Locate the cell with the specified text and output its (x, y) center coordinate. 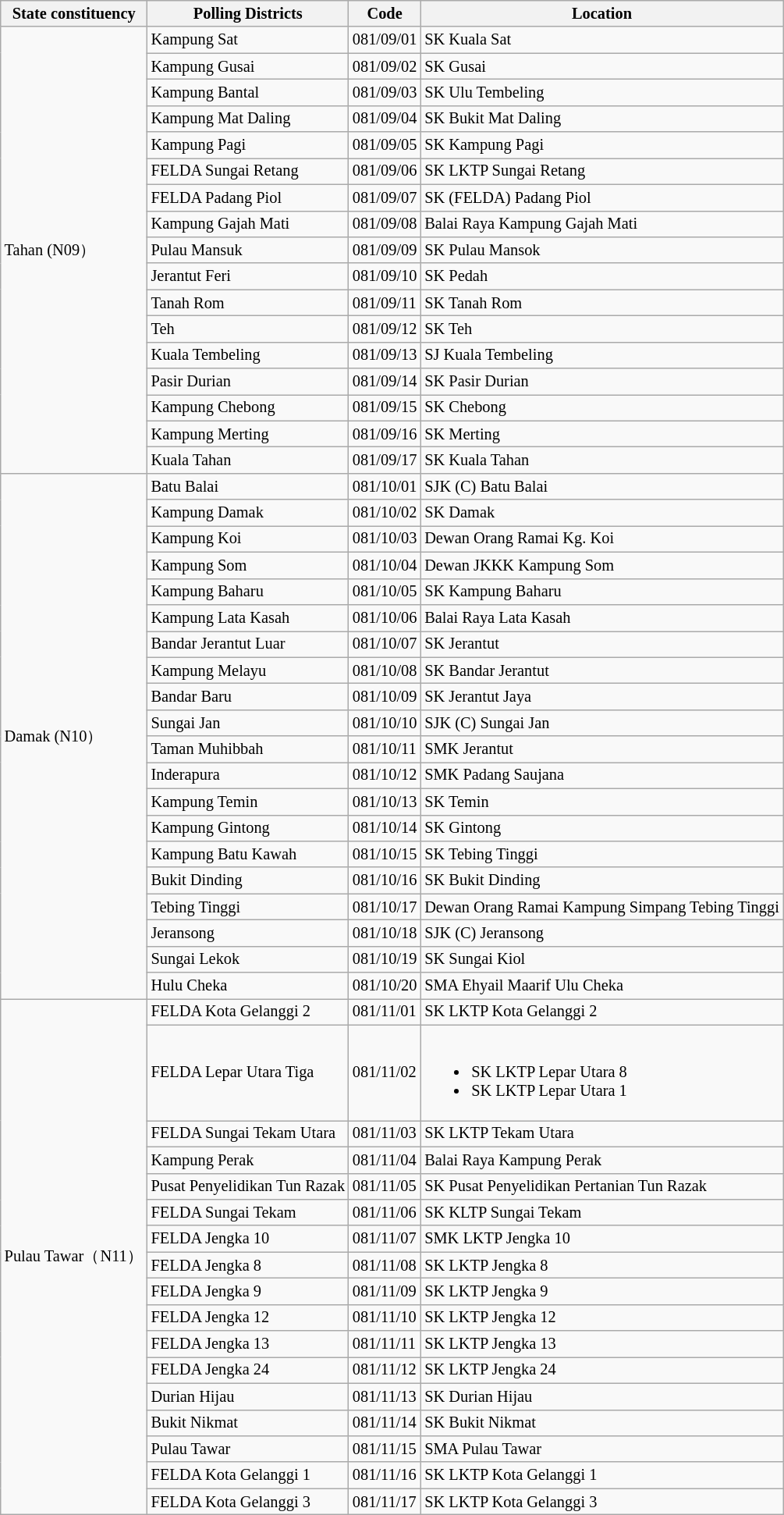
SK LKTP Lepar Utara 8SK LKTP Lepar Utara 1 (601, 1072)
Kampung Baharu (248, 592)
SK Jerantut Jaya (601, 696)
Durian Hijau (248, 1396)
SJK (C) Batu Balai (601, 486)
081/10/07 (385, 644)
081/09/11 (385, 303)
SK LKTP Sungai Retang (601, 171)
FELDA Sungai Tekam (248, 1212)
Kampung Gintong (248, 828)
SK Kampung Pagi (601, 145)
SK LKTP Jengka 24 (601, 1370)
Hulu Cheka (248, 986)
FELDA Sungai Retang (248, 171)
081/09/07 (385, 197)
Tanah Rom (248, 303)
SJ Kuala Tembeling (601, 355)
Damak (N10） (74, 735)
Kampung Merting (248, 434)
FELDA Lepar Utara Tiga (248, 1072)
SK Kuala Tahan (601, 460)
Balai Raya Kampung Gajah Mati (601, 224)
SMA Pulau Tawar (601, 1449)
Kampung Gajah Mati (248, 224)
SK LKTP Kota Gelanggi 2 (601, 1012)
SK Chebong (601, 407)
Dewan Orang Ramai Kg. Koi (601, 539)
Kampung Bantal (248, 92)
SK Bukit Mat Daling (601, 119)
SK Jerantut (601, 644)
081/09/12 (385, 329)
SK KLTP Sungai Tekam (601, 1212)
081/10/13 (385, 802)
081/09/10 (385, 276)
081/11/08 (385, 1265)
Balai Raya Lata Kasah (601, 617)
Kampung Temin (248, 802)
SK LKTP Kota Gelanggi 1 (601, 1475)
Kampung Koi (248, 539)
081/11/01 (385, 1012)
081/10/10 (385, 723)
Bandar Baru (248, 696)
SK LKTP Jengka 13 (601, 1344)
FELDA Jengka 24 (248, 1370)
081/09/02 (385, 66)
081/10/09 (385, 696)
FELDA Jengka 10 (248, 1239)
FELDA Jengka 9 (248, 1291)
Kampung Chebong (248, 407)
SK LKTP Jengka 9 (601, 1291)
Kampung Som (248, 565)
SK Temin (601, 802)
Sungai Lekok (248, 959)
081/10/04 (385, 565)
081/11/17 (385, 1502)
Kampung Pagi (248, 145)
SK LKTP Jengka 12 (601, 1318)
FELDA Padang Piol (248, 197)
Tebing Tinggi (248, 907)
Teh (248, 329)
081/11/03 (385, 1133)
081/11/10 (385, 1318)
SK Kuala Sat (601, 40)
081/11/11 (385, 1344)
FELDA Kota Gelanggi 2 (248, 1012)
081/10/08 (385, 670)
Pusat Penyelidikan Tun Razak (248, 1186)
SK Tanah Rom (601, 303)
Kampung Lata Kasah (248, 617)
081/09/01 (385, 40)
SK Sungai Kiol (601, 959)
Bukit Dinding (248, 880)
Kampung Perak (248, 1160)
SK Kampung Baharu (601, 592)
Pulau Tawar（N11） (74, 1257)
SK LKTP Kota Gelanggi 3 (601, 1502)
Kuala Tembeling (248, 355)
081/11/05 (385, 1186)
SK Gusai (601, 66)
081/10/01 (385, 486)
081/10/12 (385, 775)
Dewan JKKK Kampung Som (601, 565)
081/09/03 (385, 92)
081/09/14 (385, 382)
SK Pusat Penyelidikan Pertanian Tun Razak (601, 1186)
081/09/05 (385, 145)
SK Pasir Durian (601, 382)
081/10/11 (385, 749)
FELDA Kota Gelanggi 1 (248, 1475)
Polling Districts (248, 13)
SK Bukit Dinding (601, 880)
SMK Jerantut (601, 749)
FELDA Sungai Tekam Utara (248, 1133)
081/10/15 (385, 854)
081/10/06 (385, 617)
SK Bukit Nikmat (601, 1423)
081/11/07 (385, 1239)
SK Durian Hijau (601, 1396)
Location (601, 13)
Code (385, 13)
SK Ulu Tembeling (601, 92)
081/10/16 (385, 880)
081/09/09 (385, 250)
081/09/17 (385, 460)
SJK (C) Jeransong (601, 933)
SK Damak (601, 513)
Kampung Batu Kawah (248, 854)
081/11/06 (385, 1212)
Jeransong (248, 933)
Inderapura (248, 775)
SK (FELDA) Padang Piol (601, 197)
Pasir Durian (248, 382)
Kampung Melayu (248, 670)
081/10/02 (385, 513)
081/11/04 (385, 1160)
Kampung Sat (248, 40)
SK Pulau Mansok (601, 250)
Dewan Orang Ramai Kampung Simpang Tebing Tinggi (601, 907)
Bukit Nikmat (248, 1423)
081/10/17 (385, 907)
081/11/15 (385, 1449)
SK Merting (601, 434)
081/10/03 (385, 539)
Bandar Jerantut Luar (248, 644)
FELDA Jengka 13 (248, 1344)
SMA Ehyail Maarif Ulu Cheka (601, 986)
081/09/15 (385, 407)
SK Bandar Jerantut (601, 670)
SMK LKTP Jengka 10 (601, 1239)
Kampung Gusai (248, 66)
SJK (C) Sungai Jan (601, 723)
FELDA Jengka 12 (248, 1318)
SK Gintong (601, 828)
081/11/02 (385, 1072)
081/10/20 (385, 986)
Jerantut Feri (248, 276)
Pulau Tawar (248, 1449)
081/11/14 (385, 1423)
Kampung Mat Daling (248, 119)
SK Tebing Tinggi (601, 854)
081/09/06 (385, 171)
SK LKTP Tekam Utara (601, 1133)
Kuala Tahan (248, 460)
081/10/05 (385, 592)
081/09/13 (385, 355)
081/11/16 (385, 1475)
FELDA Jengka 8 (248, 1265)
Taman Muhibbah (248, 749)
Tahan (N09） (74, 250)
Sungai Jan (248, 723)
SK Pedah (601, 276)
081/11/13 (385, 1396)
081/11/09 (385, 1291)
081/10/18 (385, 933)
SK Teh (601, 329)
Batu Balai (248, 486)
Pulau Mansuk (248, 250)
081/09/08 (385, 224)
SK LKTP Jengka 8 (601, 1265)
Balai Raya Kampung Perak (601, 1160)
State constituency (74, 13)
081/10/19 (385, 959)
SMK Padang Saujana (601, 775)
Kampung Damak (248, 513)
081/11/12 (385, 1370)
FELDA Kota Gelanggi 3 (248, 1502)
081/09/04 (385, 119)
081/10/14 (385, 828)
081/09/16 (385, 434)
